From the cell containing the given text, extract its center point as [x, y] coordinate. 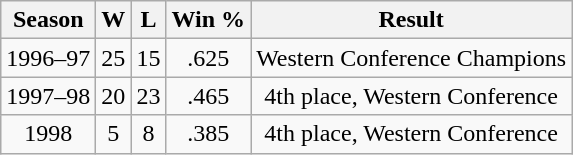
.385 [208, 134]
L [148, 20]
.465 [208, 96]
Result [412, 20]
Western Conference Champions [412, 58]
Season [48, 20]
1997–98 [48, 96]
25 [114, 58]
1996–97 [48, 58]
.625 [208, 58]
5 [114, 134]
8 [148, 134]
23 [148, 96]
20 [114, 96]
Win % [208, 20]
1998 [48, 134]
15 [148, 58]
W [114, 20]
